From the cell containing the given text, extract its center point as [X, Y] coordinate. 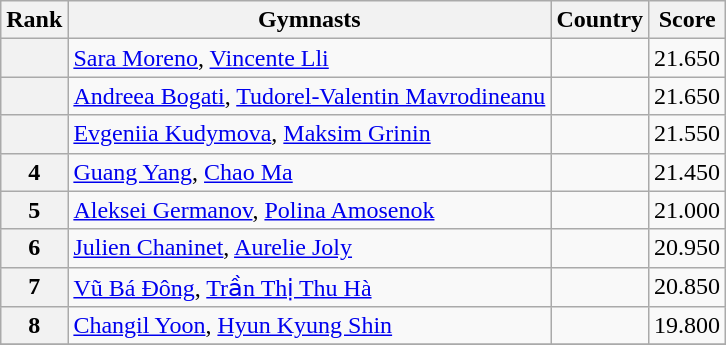
Vũ Bá Đông, Trần Thị Thu Hà [310, 287]
19.800 [688, 326]
6 [34, 248]
Gymnasts [310, 20]
Sara Moreno, Vincente Lli [310, 58]
Changil Yoon, Hyun Kyung Shin [310, 326]
Julien Chaninet, Aurelie Joly [310, 248]
21.450 [688, 172]
Country [600, 20]
7 [34, 287]
Rank [34, 20]
Andreea Bogati, Tudorel-Valentin Mavrodineanu [310, 96]
Aleksei Germanov, Polina Amosenok [310, 210]
5 [34, 210]
Evgeniia Kudymova, Maksim Grinin [310, 134]
8 [34, 326]
21.000 [688, 210]
Score [688, 20]
Guang Yang, Chao Ma [310, 172]
20.850 [688, 287]
4 [34, 172]
20.950 [688, 248]
21.550 [688, 134]
